Detect which cell encompasses the target text, then output its (X, Y) center coordinate. 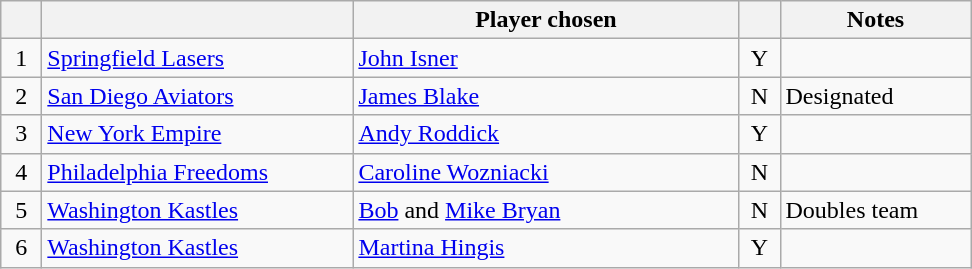
2 (22, 96)
San Diego Aviators (198, 96)
6 (22, 248)
James Blake (546, 96)
5 (22, 210)
1 (22, 58)
Martina Hingis (546, 248)
Notes (876, 20)
4 (22, 172)
John Isner (546, 58)
Andy Roddick (546, 134)
Bob and Mike Bryan (546, 210)
New York Empire (198, 134)
3 (22, 134)
Philadelphia Freedoms (198, 172)
Springfield Lasers (198, 58)
Designated (876, 96)
Player chosen (546, 20)
Caroline Wozniacki (546, 172)
Doubles team (876, 210)
